For the text-containing cell, return its midpoint in [X, Y] coordinate format. 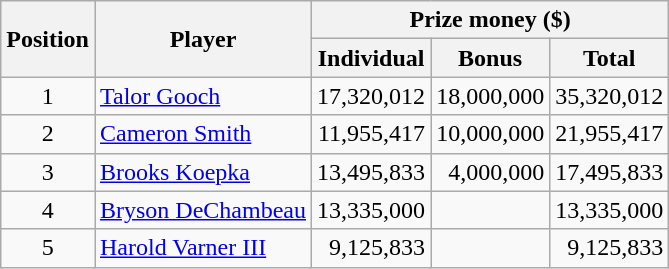
4,000,000 [490, 172]
13,495,833 [372, 172]
Individual [372, 58]
11,955,417 [372, 134]
3 [48, 172]
Player [202, 39]
18,000,000 [490, 96]
Bryson DeChambeau [202, 210]
35,320,012 [610, 96]
Brooks Koepka [202, 172]
10,000,000 [490, 134]
4 [48, 210]
17,495,833 [610, 172]
1 [48, 96]
Cameron Smith [202, 134]
Position [48, 39]
2 [48, 134]
Harold Varner III [202, 248]
Bonus [490, 58]
5 [48, 248]
17,320,012 [372, 96]
21,955,417 [610, 134]
Total [610, 58]
Prize money ($) [490, 20]
Talor Gooch [202, 96]
